Locate the cell with the specified text and output its [x, y] center coordinate. 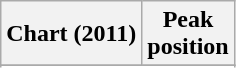
Peakposition [188, 34]
Chart (2011) [72, 34]
